Identify which cell holds the provided text, then report its [x, y] central coordinate. 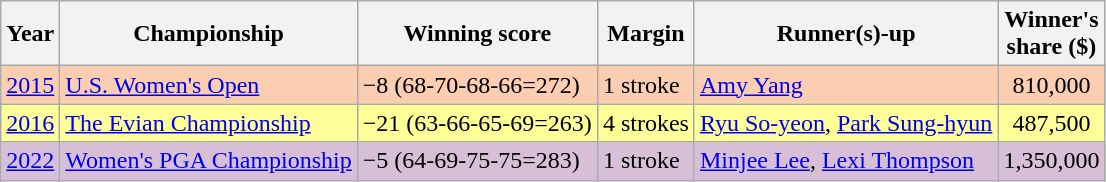
810,000 [1052, 85]
The Evian Championship [208, 123]
Minjee Lee, Lexi Thompson [846, 161]
Ryu So-yeon, Park Sung-hyun [846, 123]
Women's PGA Championship [208, 161]
Championship [208, 34]
1,350,000 [1052, 161]
Amy Yang [846, 85]
2015 [30, 85]
U.S. Women's Open [208, 85]
2016 [30, 123]
−5 (64-69-75-75=283) [477, 161]
Winner'sshare ($) [1052, 34]
4 strokes [646, 123]
Winning score [477, 34]
Margin [646, 34]
−8 (68-70-68-66=272) [477, 85]
2022 [30, 161]
487,500 [1052, 123]
Year [30, 34]
−21 (63-66-65-69=263) [477, 123]
Runner(s)-up [846, 34]
